From the cell containing the given text, extract its center point as (x, y) coordinate. 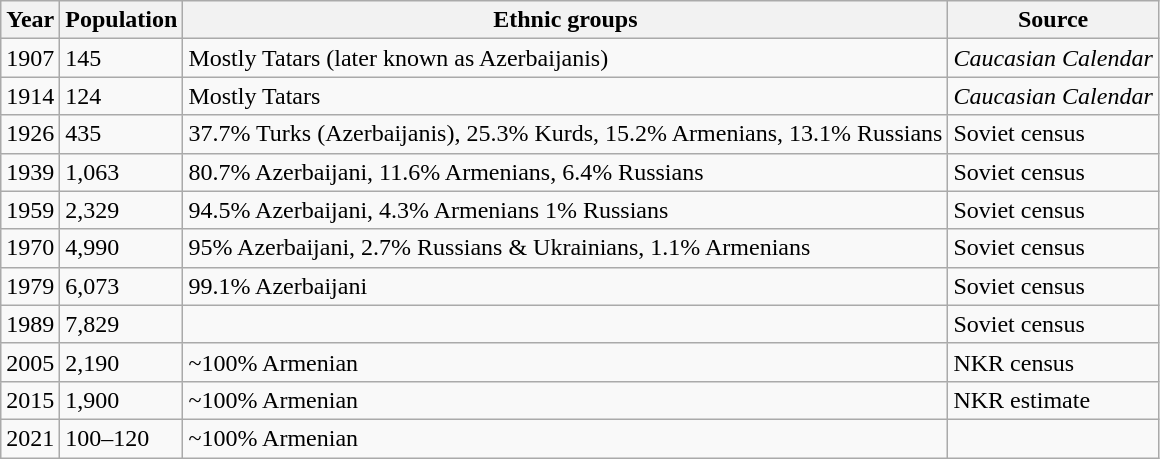
Ethnic groups (566, 20)
2,190 (122, 362)
37.7% Turks (Azerbaijanis), 25.3% Kurds, 15.2% Armenians, 13.1% Russians (566, 134)
80.7% Azerbaijani, 11.6% Armenians, 6.4% Russians (566, 172)
1907 (30, 58)
Year (30, 20)
1979 (30, 286)
1,063 (122, 172)
Population (122, 20)
NKR census (1053, 362)
100–120 (122, 438)
Mostly Tatars (566, 96)
124 (122, 96)
1926 (30, 134)
Source (1053, 20)
1970 (30, 248)
1959 (30, 210)
94.5% Azerbaijani, 4.3% Armenians 1% Russians (566, 210)
2,329 (122, 210)
7,829 (122, 324)
95% Azerbaijani, 2.7% Russians & Ukrainians, 1.1% Armenians (566, 248)
2015 (30, 400)
2021 (30, 438)
99.1% Azerbaijani (566, 286)
4,990 (122, 248)
145 (122, 58)
1989 (30, 324)
2005 (30, 362)
1,900 (122, 400)
NKR estimate (1053, 400)
1939 (30, 172)
Mostly Tatars (later known as Azerbaijanis) (566, 58)
1914 (30, 96)
6,073 (122, 286)
435 (122, 134)
